Find where the given text appears and provide that cell's center as (x, y) coordinate. 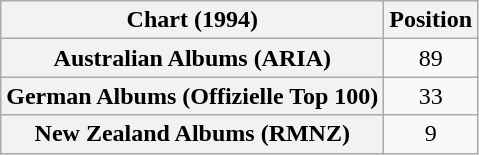
89 (431, 58)
Chart (1994) (192, 20)
9 (431, 134)
German Albums (Offizielle Top 100) (192, 96)
33 (431, 96)
New Zealand Albums (RMNZ) (192, 134)
Australian Albums (ARIA) (192, 58)
Position (431, 20)
